Detect which cell encompasses the target text, then output its (X, Y) center coordinate. 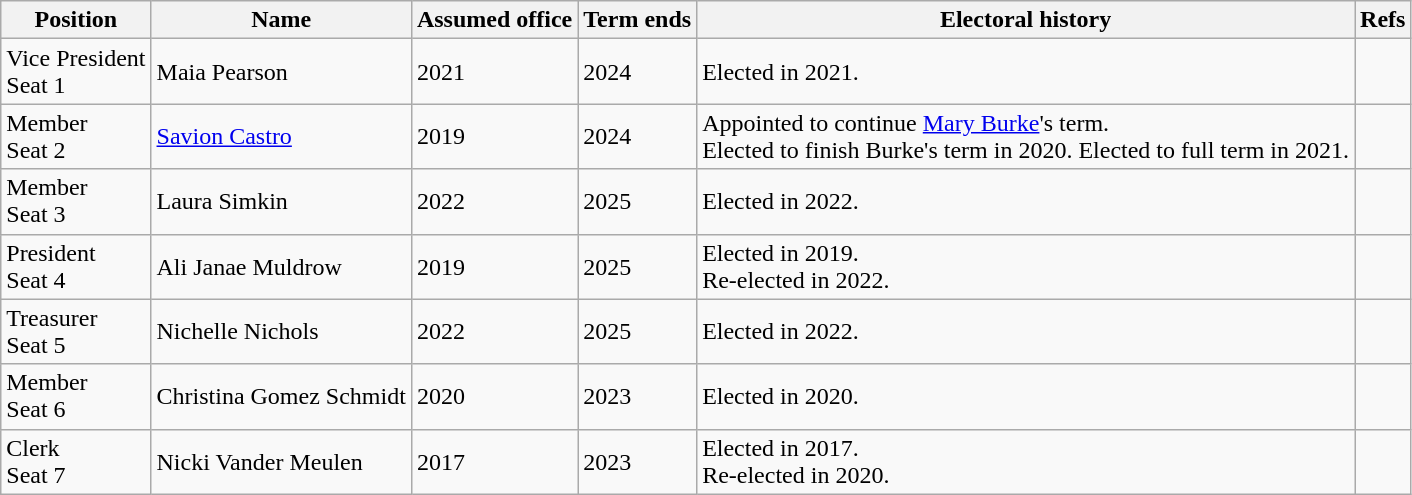
Electoral history (1026, 20)
Position (76, 20)
Nichelle Nichols (281, 332)
Ali Janae Muldrow (281, 266)
Maia Pearson (281, 72)
Christina Gomez Schmidt (281, 396)
Savion Castro (281, 136)
TreasurerSeat 5 (76, 332)
Nicki Vander Meulen (281, 462)
Elected in 2019.Re-elected in 2022. (1026, 266)
2020 (494, 396)
Vice PresidentSeat 1 (76, 72)
Laura Simkin (281, 202)
MemberSeat 6 (76, 396)
2021 (494, 72)
Elected in 2017.Re-elected in 2020. (1026, 462)
Elected in 2020. (1026, 396)
MemberSeat 3 (76, 202)
Assumed office (494, 20)
ClerkSeat 7 (76, 462)
Appointed to continue Mary Burke's term.Elected to finish Burke's term in 2020. Elected to full term in 2021. (1026, 136)
Elected in 2021. (1026, 72)
2017 (494, 462)
MemberSeat 2 (76, 136)
PresidentSeat 4 (76, 266)
Term ends (638, 20)
Refs (1383, 20)
Name (281, 20)
